Determine the (x, y) coordinate at the center of the cell enclosing the given text.  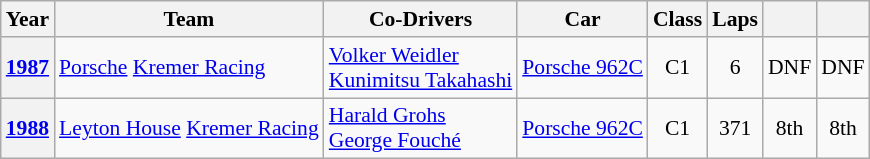
Porsche Kremer Racing (189, 68)
Laps (735, 19)
Class (678, 19)
Harald Grohs George Fouché (421, 128)
1987 (28, 68)
6 (735, 68)
1988 (28, 128)
Leyton House Kremer Racing (189, 128)
Year (28, 19)
Car (582, 19)
Co-Drivers (421, 19)
Volker Weidler Kunimitsu Takahashi (421, 68)
371 (735, 128)
Team (189, 19)
